Extract the (X, Y) coordinate from the center of the cell holding the provided text.  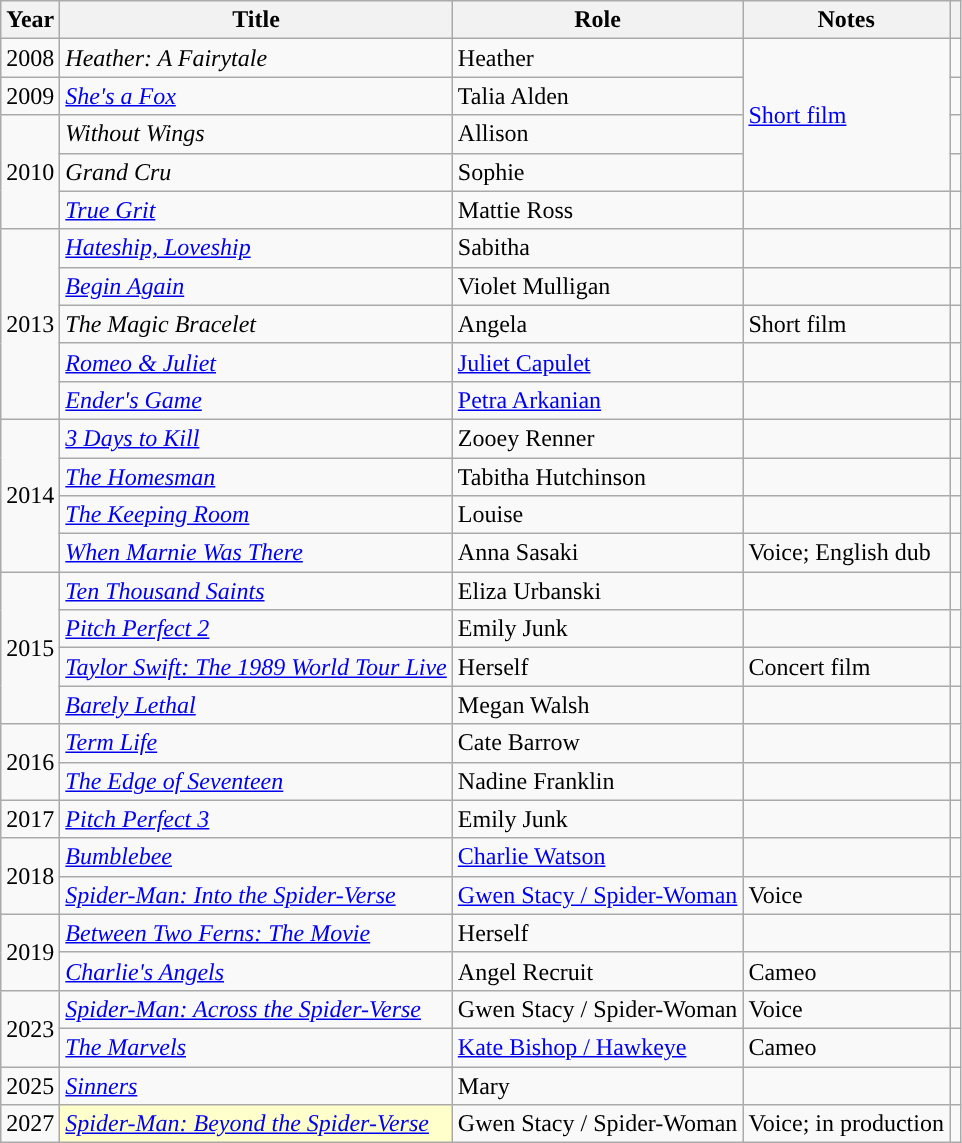
The Edge of Seventeen (256, 781)
Spider-Man: Across the Spider-Verse (256, 1009)
Sinners (256, 1085)
Notes (846, 20)
Sabitha (598, 248)
Barely Lethal (256, 705)
Angel Recruit (598, 971)
Juliet Capulet (598, 362)
Bumblebee (256, 857)
Title (256, 20)
2013 (30, 324)
True Grit (256, 210)
Begin Again (256, 286)
Spider-Man: Beyond the Spider-Verse (256, 1124)
2027 (30, 1124)
Allison (598, 134)
Ten Thousand Saints (256, 591)
Charlie Watson (598, 857)
When Marnie Was There (256, 553)
The Homesman (256, 477)
Pitch Perfect 3 (256, 819)
Kate Bishop / Hawkeye (598, 1047)
Sophie (598, 172)
2017 (30, 819)
Spider-Man: Into the Spider-Verse (256, 895)
Violet Mulligan (598, 286)
Petra Arkanian (598, 400)
Megan Walsh (598, 705)
Voice; English dub (846, 553)
Year (30, 20)
Mattie Ross (598, 210)
2025 (30, 1085)
Charlie's Angels (256, 971)
2009 (30, 96)
Romeo & Juliet (256, 362)
Without Wings (256, 134)
The Marvels (256, 1047)
2018 (30, 876)
2016 (30, 762)
Role (598, 20)
Tabitha Hutchinson (598, 477)
Pitch Perfect 2 (256, 629)
2014 (30, 495)
Eliza Urbanski (598, 591)
The Keeping Room (256, 515)
Talia Alden (598, 96)
She's a Fox (256, 96)
Between Two Ferns: The Movie (256, 933)
Concert film (846, 667)
2008 (30, 58)
Louise (598, 515)
The Magic Bracelet (256, 324)
Heather: A Fairytale (256, 58)
Mary (598, 1085)
Taylor Swift: The 1989 World Tour Live (256, 667)
Voice; in production (846, 1124)
Angela (598, 324)
2023 (30, 1028)
Zooey Renner (598, 438)
Anna Sasaki (598, 553)
Nadine Franklin (598, 781)
Heather (598, 58)
2019 (30, 952)
Hateship, Loveship (256, 248)
Ender's Game (256, 400)
Term Life (256, 743)
2010 (30, 172)
Cate Barrow (598, 743)
Grand Cru (256, 172)
3 Days to Kill (256, 438)
2015 (30, 648)
